Capture the cell that displays the provided text and extract its (x, y) central coordinate. 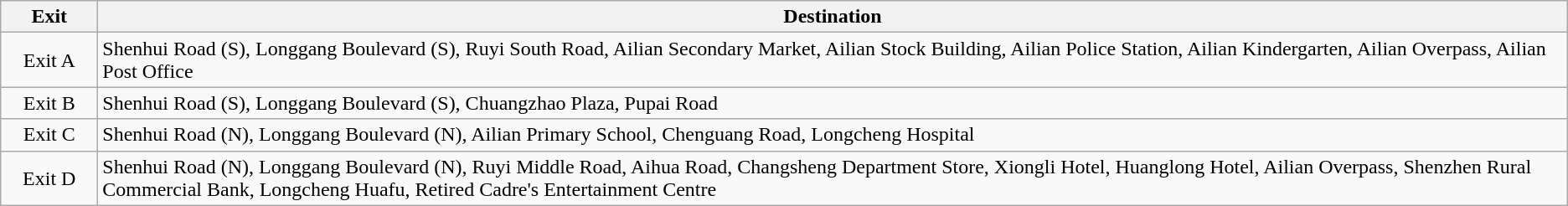
Exit A (49, 60)
Exit D (49, 178)
Exit C (49, 135)
Exit (49, 17)
Shenhui Road (S), Longgang Boulevard (S), Chuangzhao Plaza, Pupai Road (833, 103)
Shenhui Road (N), Longgang Boulevard (N), Ailian Primary School, Chenguang Road, Longcheng Hospital (833, 135)
Destination (833, 17)
Exit B (49, 103)
